Return [X, Y] of the center of cell containing provided text 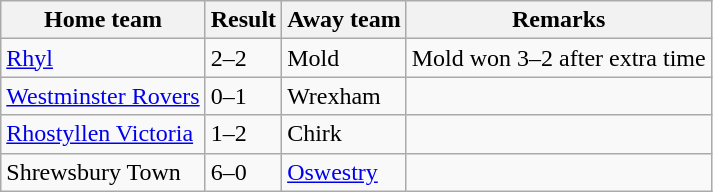
Chirk [344, 134]
Away team [344, 20]
Home team [103, 20]
Rhyl [103, 58]
1–2 [243, 134]
Rhostyllen Victoria [103, 134]
Remarks [558, 20]
0–1 [243, 96]
6–0 [243, 172]
Westminster Rovers [103, 96]
Shrewsbury Town [103, 172]
Result [243, 20]
2–2 [243, 58]
Mold won 3–2 after extra time [558, 58]
Oswestry [344, 172]
Wrexham [344, 96]
Mold [344, 58]
